Determine the [X, Y] coordinate at the center of the cell enclosing the given text.  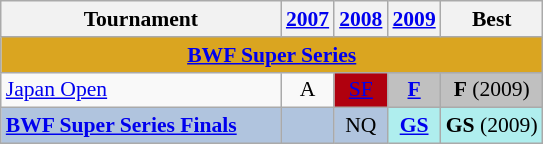
GS (2009) [492, 126]
F [414, 90]
2008 [360, 19]
GS [414, 126]
Japan Open [141, 90]
A [308, 90]
2009 [414, 19]
BWF Super Series [272, 55]
2007 [308, 19]
F (2009) [492, 90]
NQ [360, 126]
Tournament [141, 19]
BWF Super Series Finals [141, 126]
Best [492, 19]
SF [360, 90]
